Provide the [X, Y] coordinate of the cell's center where the given text is located.  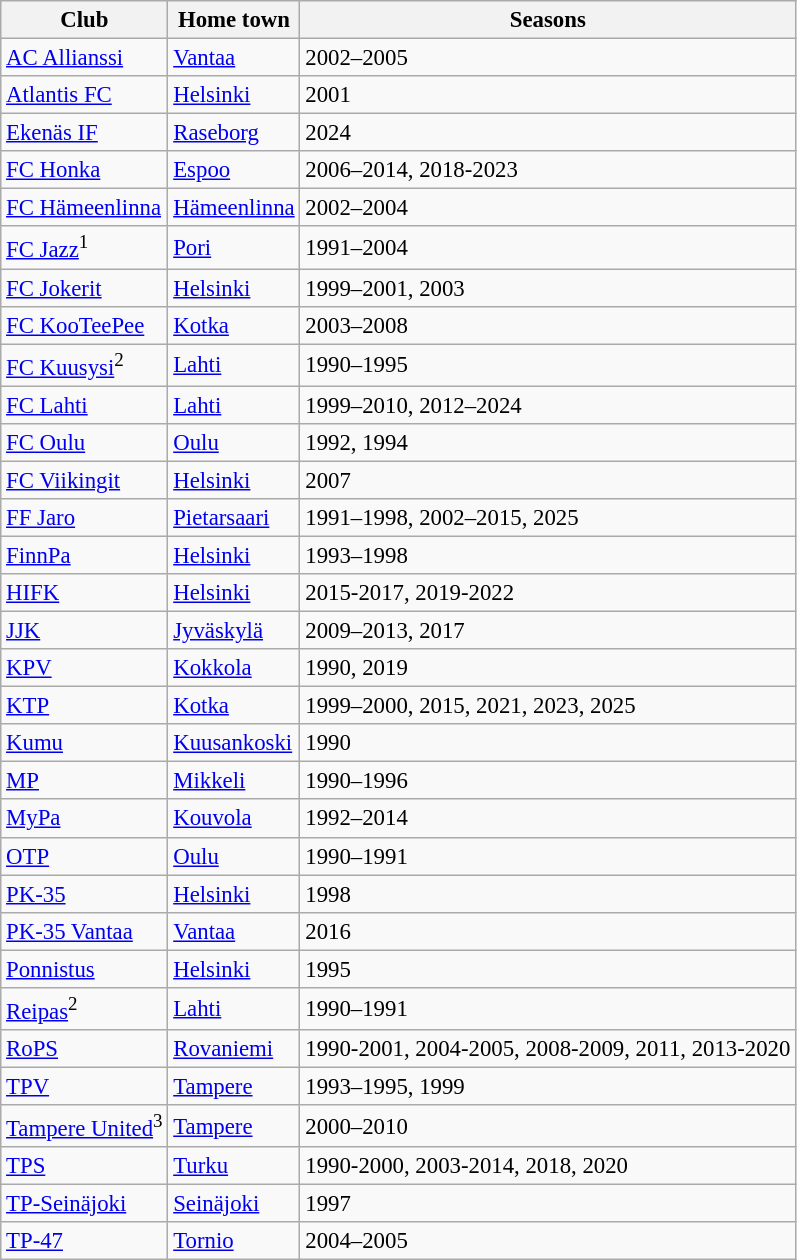
Espoo [234, 170]
Reipas2 [84, 1009]
2007 [548, 480]
2006–2014, 2018-2023 [548, 170]
FC Honka [84, 170]
1990, 2019 [548, 668]
Home town [234, 20]
HIFK [84, 593]
Ekenäs IF [84, 133]
2004–2005 [548, 1241]
TP-Seinäjoki [84, 1204]
KTP [84, 706]
FC Hämeenlinna [84, 208]
Seasons [548, 20]
2000–2010 [548, 1126]
TPS [84, 1166]
Atlantis FC [84, 95]
Mikkeli [234, 781]
JJK [84, 631]
1991–1998, 2002–2015, 2025 [548, 518]
1999–2010, 2012–2024 [548, 405]
RoPS [84, 1049]
1990–1996 [548, 781]
TPV [84, 1086]
2016 [548, 931]
1993–1995, 1999 [548, 1086]
Kumu [84, 743]
Tampere United3 [84, 1126]
KPV [84, 668]
Rovaniemi [234, 1049]
1992, 1994 [548, 443]
1993–1998 [548, 555]
MP [84, 781]
Tornio [234, 1241]
1990–1995 [548, 365]
1991–2004 [548, 247]
Seinäjoki [234, 1204]
2001 [548, 95]
PK-35 Vantaa [84, 931]
1995 [548, 969]
1990-2001, 2004-2005, 2008-2009, 2011, 2013-2020 [548, 1049]
1999–2000, 2015, 2021, 2023, 2025 [548, 706]
FF Jaro [84, 518]
FC Oulu [84, 443]
FC Lahti [84, 405]
Jyväskylä [234, 631]
1999–2001, 2003 [548, 288]
OTP [84, 856]
2003–2008 [548, 325]
1997 [548, 1204]
Kouvola [234, 819]
PK-35 [84, 894]
FC Jokerit [84, 288]
Turku [234, 1166]
TP-47 [84, 1241]
1990 [548, 743]
2009–2013, 2017 [548, 631]
FC Viikingit [84, 480]
AC Allianssi [84, 58]
Pietarsaari [234, 518]
Pori [234, 247]
Kokkola [234, 668]
2002–2005 [548, 58]
FC Kuusysi2 [84, 365]
1998 [548, 894]
FC Jazz1 [84, 247]
Kuusankoski [234, 743]
FC KooTeePee [84, 325]
MyPa [84, 819]
FinnPa [84, 555]
Club [84, 20]
Hämeenlinna [234, 208]
2024 [548, 133]
1990-2000, 2003-2014, 2018, 2020 [548, 1166]
Ponnistus [84, 969]
2015-2017, 2019-2022 [548, 593]
1992–2014 [548, 819]
2002–2004 [548, 208]
Raseborg [234, 133]
